Return [X, Y] of the center of cell containing provided text 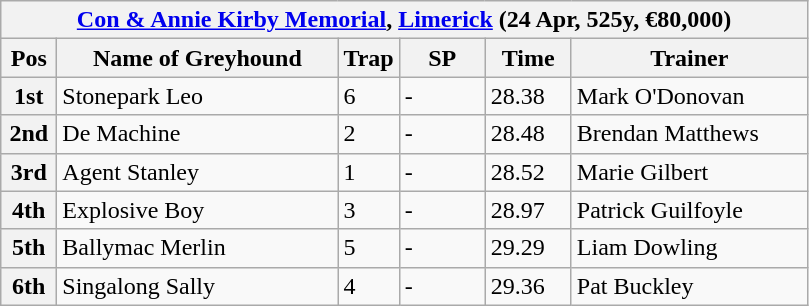
4 [368, 286]
5 [368, 248]
Con & Annie Kirby Memorial, Limerick (24 Apr, 525y, €80,000) [404, 20]
6th [29, 286]
3rd [29, 172]
2nd [29, 134]
3 [368, 210]
29.36 [528, 286]
Name of Greyhound [198, 58]
28.48 [528, 134]
1 [368, 172]
Trainer [689, 58]
5th [29, 248]
Marie Gilbert [689, 172]
Brendan Matthews [689, 134]
Pat Buckley [689, 286]
Time [528, 58]
29.29 [528, 248]
4th [29, 210]
28.38 [528, 96]
Pos [29, 58]
Patrick Guilfoyle [689, 210]
28.97 [528, 210]
28.52 [528, 172]
Agent Stanley [198, 172]
SP [442, 58]
Explosive Boy [198, 210]
Stonepark Leo [198, 96]
De Machine [198, 134]
Liam Dowling [689, 248]
Mark O'Donovan [689, 96]
6 [368, 96]
Trap [368, 58]
Singalong Sally [198, 286]
1st [29, 96]
2 [368, 134]
Ballymac Merlin [198, 248]
